From the cell containing the given text, extract its center point as [X, Y] coordinate. 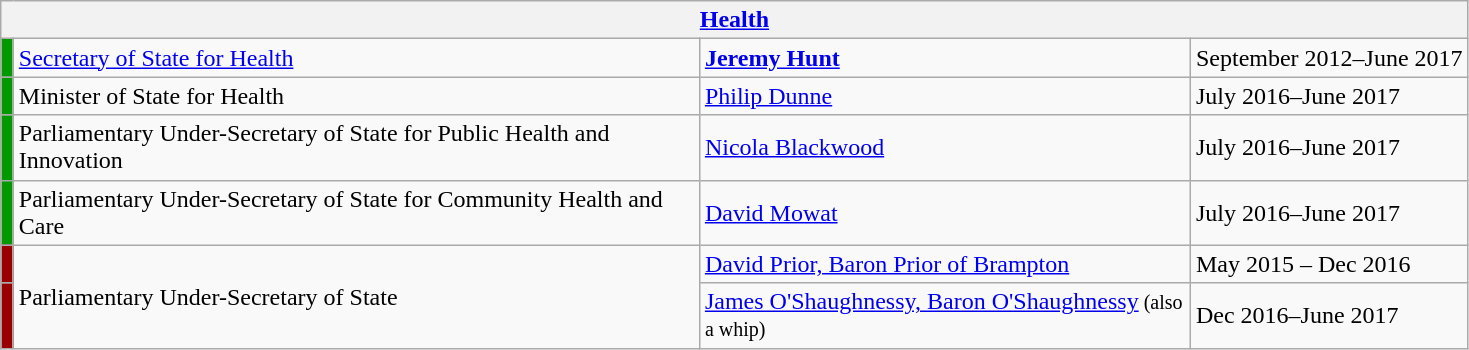
May 2015 – Dec 2016 [1329, 264]
Nicola Blackwood [944, 148]
Jeremy Hunt [944, 58]
Parliamentary Under-Secretary of State for Public Health and Innovation [356, 148]
Dec 2016–June 2017 [1329, 316]
Secretary of State for Health [356, 58]
September 2012–June 2017 [1329, 58]
Health [734, 20]
James O'Shaughnessy, Baron O'Shaughnessy (also a whip) [944, 316]
Philip Dunne [944, 96]
David Mowat [944, 212]
Minister of State for Health [356, 96]
David Prior, Baron Prior of Brampton [944, 264]
Parliamentary Under-Secretary of State for Community Health and Care [356, 212]
Parliamentary Under-Secretary of State [356, 296]
